Output the (X, Y) coordinate of the center of the cell containing the given text.  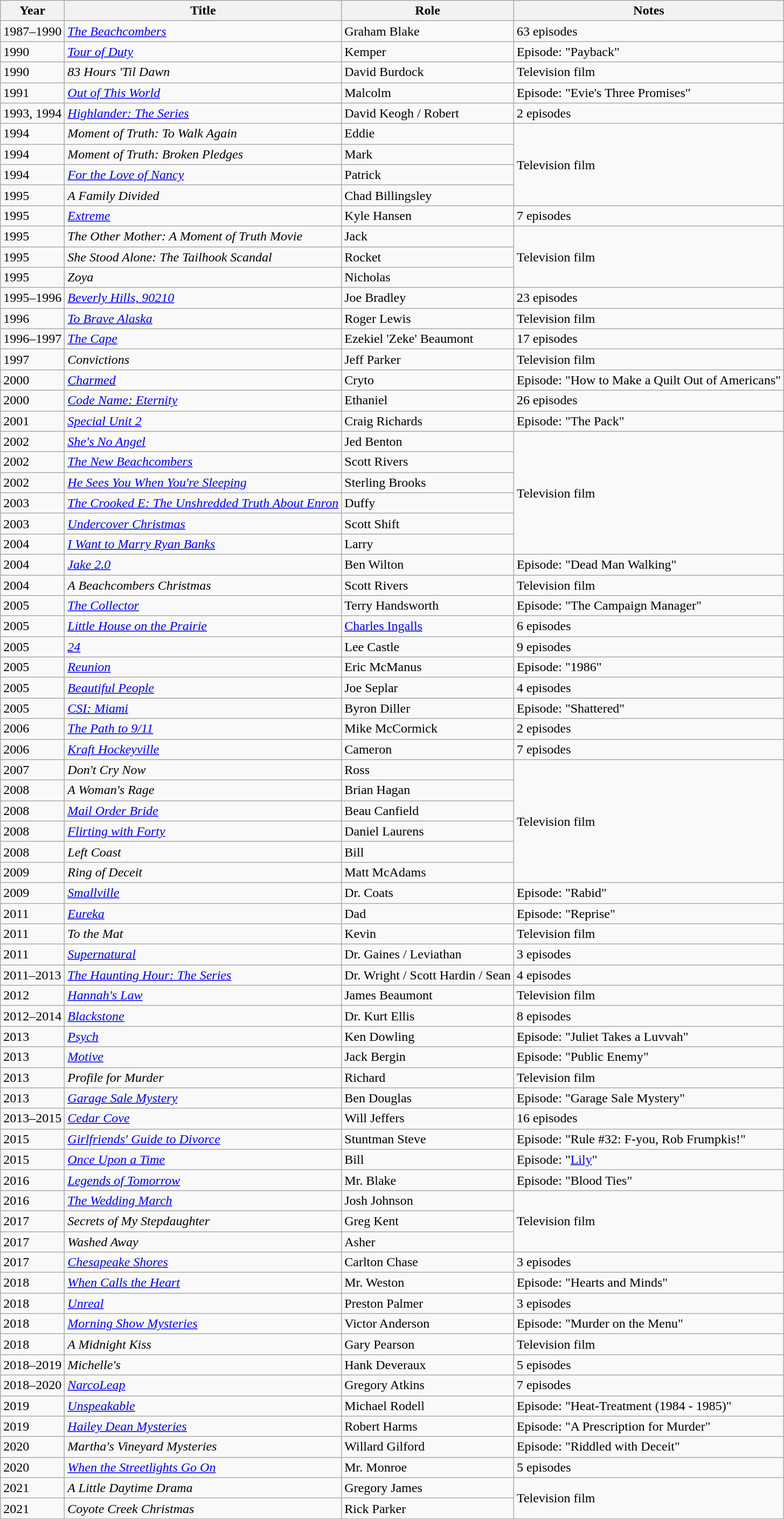
Dr. Gaines / Leviathan (428, 955)
Episode: "Riddled with Deceit" (649, 1447)
Greg Kent (428, 1221)
Garage Sale Mystery (203, 1098)
For the Love of Nancy (203, 175)
Jack Bergin (428, 1057)
1993, 1994 (32, 113)
Role (428, 11)
Mr. Blake (428, 1180)
Special Unit 2 (203, 421)
Washed Away (203, 1241)
Jake 2.0 (203, 564)
A Beachcombers Christmas (203, 585)
Michelle's (203, 1365)
David Burdock (428, 72)
Richard (428, 1078)
24 (203, 647)
Graham Blake (428, 31)
Matt McAdams (428, 872)
1997 (32, 360)
A Little Daytime Drama (203, 1488)
Episode: "Hearts and Minds" (649, 1283)
Episode: "Rabid" (649, 893)
Sterling Brooks (428, 482)
Kemper (428, 52)
Joe Bradley (428, 298)
Episode: "1986" (649, 667)
Dr. Coats (428, 893)
Victor Anderson (428, 1324)
Hailey Dean Mysteries (203, 1426)
Profile for Murder (203, 1078)
Nicholas (428, 278)
23 episodes (649, 298)
Moment of Truth: Broken Pledges (203, 154)
17 episodes (649, 339)
Psych (203, 1037)
1991 (32, 93)
The New Beachcombers (203, 462)
Episode: "Rule #32: F-you, Rob Frumpkis!" (649, 1139)
Zoya (203, 278)
Cameron (428, 749)
2007 (32, 770)
Legends of Tomorrow (203, 1180)
2001 (32, 421)
When the Streetlights Go On (203, 1467)
Notes (649, 11)
A Family Divided (203, 195)
To Brave Alaska (203, 319)
Flirting with Forty (203, 831)
Extreme (203, 216)
Kraft Hockeyville (203, 749)
Dad (428, 914)
Little House on the Prairie (203, 626)
Cedar Cove (203, 1118)
Coyote Creek Christmas (203, 1508)
2011–2013 (32, 975)
Blackstone (203, 1016)
Supernatural (203, 955)
Charmed (203, 380)
Beautiful People (203, 688)
Episode: "Heat-Treatment (1984 - 1985)" (649, 1406)
He Sees You When You're Sleeping (203, 482)
James Beaumont (428, 996)
16 episodes (649, 1118)
A Woman's Rage (203, 790)
Stuntman Steve (428, 1139)
The Beachcombers (203, 31)
Joe Seplar (428, 688)
Craig Richards (428, 421)
Girlfriends' Guide to Divorce (203, 1139)
83 Hours 'Til Dawn (203, 72)
Ross (428, 770)
Hannah's Law (203, 996)
Rick Parker (428, 1508)
Ben Wilton (428, 564)
Eddie (428, 134)
Gregory Atkins (428, 1385)
Jed Benton (428, 441)
David Keogh / Robert (428, 113)
1996 (32, 319)
Eureka (203, 914)
26 episodes (649, 401)
Episode: "Blood Ties" (649, 1180)
Episode: "Dead Man Walking" (649, 564)
Episode: "Reprise" (649, 914)
Scott Shift (428, 523)
Unreal (203, 1303)
Year (32, 11)
The Path to 9/11 (203, 729)
Out of This World (203, 93)
Preston Palmer (428, 1303)
Secrets of My Stepdaughter (203, 1221)
Mr. Monroe (428, 1467)
2013–2015 (32, 1118)
Charles Ingalls (428, 626)
Episode: "Juliet Takes a Luvvah" (649, 1037)
Chesapeake Shores (203, 1262)
The Cape (203, 339)
Mr. Weston (428, 1283)
Terry Handsworth (428, 606)
Kyle Hansen (428, 216)
Will Jeffers (428, 1118)
Episode: "A Prescription for Murder" (649, 1426)
Left Coast (203, 852)
Moment of Truth: To Walk Again (203, 134)
Episode: "The Campaign Manager" (649, 606)
Robert Harms (428, 1426)
Roger Lewis (428, 319)
Eric McManus (428, 667)
Episode: "Shattered" (649, 708)
Beverly Hills, 90210 (203, 298)
Kevin (428, 934)
1987–1990 (32, 31)
Episode: "Murder on the Menu" (649, 1324)
Episode: "Payback" (649, 52)
Mark (428, 154)
A Midnight Kiss (203, 1344)
Daniel Laurens (428, 831)
The Other Mother: A Moment of Truth Movie (203, 236)
The Crooked E: The Unshredded Truth About Enron (203, 503)
Episode: "The Pack" (649, 421)
Reunion (203, 667)
Beau Canfield (428, 811)
63 episodes (649, 31)
Michael Rodell (428, 1406)
Jack (428, 236)
Episode: "Garage Sale Mystery" (649, 1098)
Motive (203, 1057)
9 episodes (649, 647)
Smallville (203, 893)
Title (203, 11)
To the Mat (203, 934)
Jeff Parker (428, 360)
Highlander: The Series (203, 113)
Josh Johnson (428, 1200)
Ken Dowling (428, 1037)
Lee Castle (428, 647)
Patrick (428, 175)
Brian Hagan (428, 790)
Ben Douglas (428, 1098)
Episode: "Public Enemy" (649, 1057)
Dr. Wright / Scott Hardin / Sean (428, 975)
Convictions (203, 360)
Code Name: Eternity (203, 401)
Asher (428, 1241)
Undercover Christmas (203, 523)
I Want to Marry Ryan Banks (203, 544)
2012 (32, 996)
The Wedding March (203, 1200)
Mike McCormick (428, 729)
Hank Deveraux (428, 1365)
Once Upon a Time (203, 1159)
6 episodes (649, 626)
2012–2014 (32, 1016)
Duffy (428, 503)
8 episodes (649, 1016)
She's No Angel (203, 441)
2018–2020 (32, 1385)
Gregory James (428, 1488)
Willard Gilford (428, 1447)
Episode: "Lily" (649, 1159)
Ethaniel (428, 401)
CSI: Miami (203, 708)
Malcolm (428, 93)
Byron Diller (428, 708)
The Haunting Hour: The Series (203, 975)
She Stood Alone: The Tailhook Scandal (203, 257)
Morning Show Mysteries (203, 1324)
Rocket (428, 257)
Carlton Chase (428, 1262)
Tour of Duty (203, 52)
Ezekiel 'Zeke' Beaumont (428, 339)
Chad Billingsley (428, 195)
Gary Pearson (428, 1344)
Unspeakable (203, 1406)
Ring of Deceit (203, 872)
Episode: "How to Make a Quilt Out of Americans" (649, 380)
The Collector (203, 606)
Don't Cry Now (203, 770)
Larry (428, 544)
Episode: "Evie's Three Promises" (649, 93)
2018–2019 (32, 1365)
When Calls the Heart (203, 1283)
Cryto (428, 380)
1996–1997 (32, 339)
NarcoLeap (203, 1385)
Dr. Kurt Ellis (428, 1016)
1995–1996 (32, 298)
Martha's Vineyard Mysteries (203, 1447)
Mail Order Bride (203, 811)
